Find where the given text appears and provide that cell's center as [x, y] coordinate. 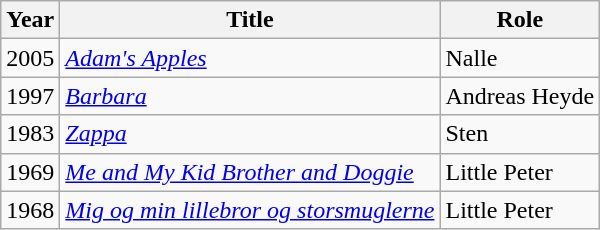
Adam's Apples [250, 58]
Nalle [520, 58]
Year [30, 20]
Role [520, 20]
Barbara [250, 96]
Me and My Kid Brother and Doggie [250, 172]
Sten [520, 134]
Mig og min lillebror og storsmuglerne [250, 210]
1983 [30, 134]
Title [250, 20]
2005 [30, 58]
1969 [30, 172]
Zappa [250, 134]
1997 [30, 96]
1968 [30, 210]
Andreas Heyde [520, 96]
